From the cell containing the given text, extract its center point as [X, Y] coordinate. 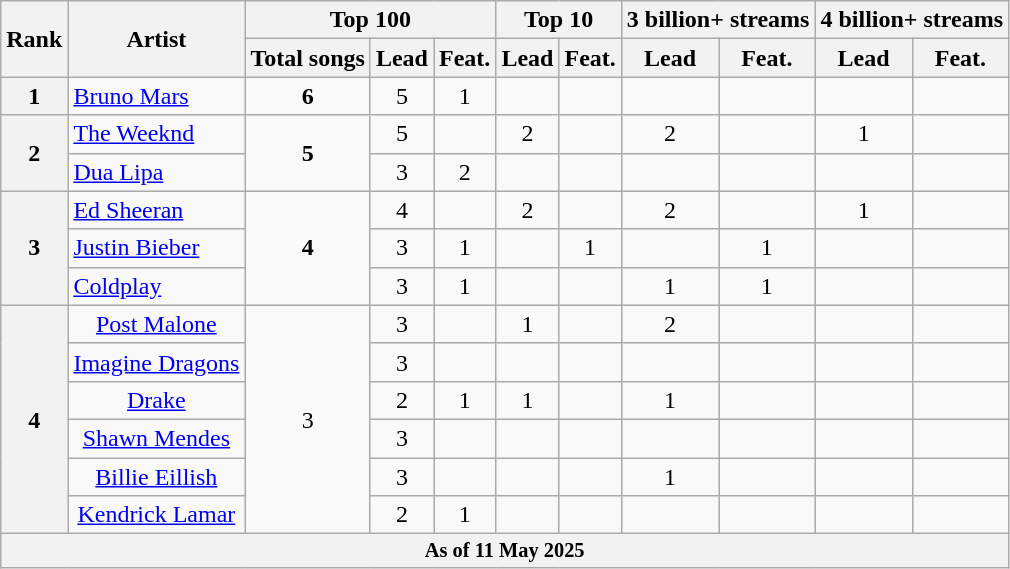
Rank [34, 39]
4 billion+ streams [912, 20]
Drake [156, 400]
Justin Bieber [156, 248]
Ed Sheeran [156, 210]
Top 10 [558, 20]
Post Malone [156, 324]
The Weeknd [156, 134]
Bruno Mars [156, 96]
Dua Lipa [156, 172]
Imagine Dragons [156, 362]
Coldplay [156, 286]
Top 100 [370, 20]
Billie Eillish [156, 477]
As of 11 May 2025 [505, 551]
Artist [156, 39]
Shawn Mendes [156, 438]
6 [308, 96]
Kendrick Lamar [156, 515]
Total songs [308, 58]
3 billion+ streams [718, 20]
